Return (X, Y) of the center of cell containing provided text 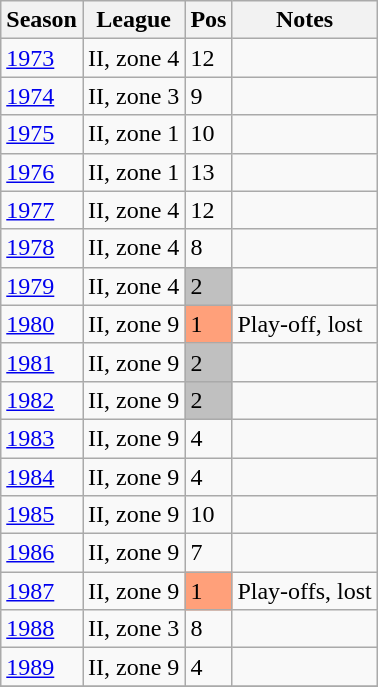
Play-offs, lost (304, 591)
1984 (42, 477)
1988 (42, 629)
1977 (42, 210)
1974 (42, 96)
1982 (42, 400)
Pos (208, 20)
1989 (42, 667)
1981 (42, 362)
1983 (42, 438)
Notes (304, 20)
13 (208, 172)
League (133, 20)
1985 (42, 515)
1986 (42, 553)
1980 (42, 324)
1973 (42, 58)
1987 (42, 591)
Season (42, 20)
1976 (42, 172)
9 (208, 96)
7 (208, 553)
1979 (42, 286)
Play-off, lost (304, 324)
1975 (42, 134)
1978 (42, 248)
